Output the [x, y] coordinate of the center of the cell containing the given text.  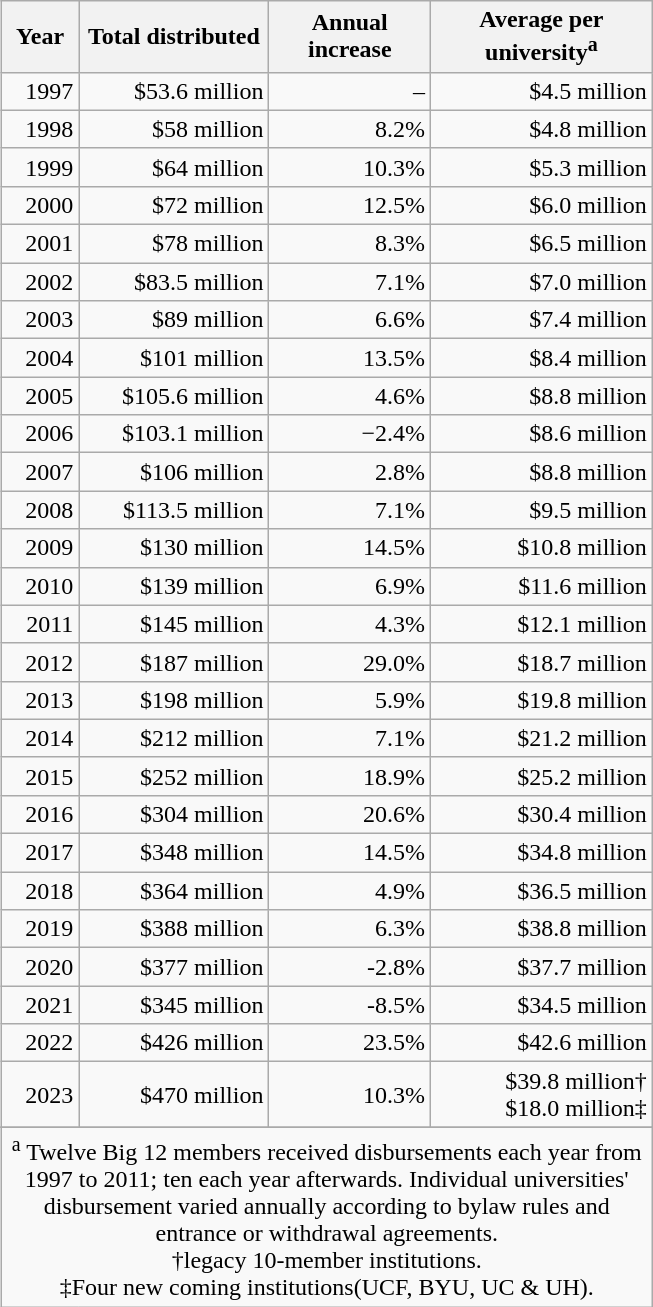
$470 million [174, 1094]
Annual increase [350, 37]
5.9% [350, 700]
Year [40, 37]
$103.1 million [174, 434]
2003 [40, 320]
6.3% [350, 929]
6.6% [350, 320]
$42.6 million [542, 1043]
2002 [40, 282]
$252 million [174, 776]
$12.1 million [542, 624]
1997 [40, 91]
2017 [40, 853]
2012 [40, 662]
$426 million [174, 1043]
$304 million [174, 814]
2006 [40, 434]
$187 million [174, 662]
$377 million [174, 967]
$30.4 million [542, 814]
$25.2 million [542, 776]
$7.4 million [542, 320]
$212 million [174, 738]
2011 [40, 624]
$105.6 million [174, 396]
$58 million [174, 129]
$37.7 million [542, 967]
2005 [40, 396]
2008 [40, 510]
1998 [40, 129]
2018 [40, 891]
$8.4 million [542, 358]
2020 [40, 967]
$89 million [174, 320]
2023 [40, 1094]
2022 [40, 1043]
$113.5 million [174, 510]
$11.6 million [542, 586]
$130 million [174, 548]
$9.5 million [542, 510]
$18.7 million [542, 662]
4.6% [350, 396]
$5.3 million [542, 167]
$101 million [174, 358]
2009 [40, 548]
$348 million [174, 853]
18.9% [350, 776]
23.5% [350, 1043]
$38.8 million [542, 929]
Total distributed [174, 37]
1999 [40, 167]
$39.8 million†$18.0 million‡ [542, 1094]
$198 million [174, 700]
2019 [40, 929]
−2.4% [350, 434]
2000 [40, 205]
2007 [40, 472]
8.3% [350, 244]
2010 [40, 586]
-8.5% [350, 1005]
$19.8 million [542, 700]
2015 [40, 776]
2016 [40, 814]
$364 million [174, 891]
$34.5 million [542, 1005]
20.6% [350, 814]
2.8% [350, 472]
8.2% [350, 129]
$345 million [174, 1005]
29.0% [350, 662]
– [350, 91]
$388 million [174, 929]
2021 [40, 1005]
6.9% [350, 586]
4.3% [350, 624]
13.5% [350, 358]
2014 [40, 738]
$10.8 million [542, 548]
$72 million [174, 205]
$21.2 million [542, 738]
$4.5 million [542, 91]
$36.5 million [542, 891]
12.5% [350, 205]
$145 million [174, 624]
Average per universitya [542, 37]
$106 million [174, 472]
2001 [40, 244]
$78 million [174, 244]
2013 [40, 700]
$139 million [174, 586]
$7.0 million [542, 282]
$64 million [174, 167]
$53.6 million [174, 91]
$6.0 million [542, 205]
-2.8% [350, 967]
2004 [40, 358]
$8.6 million [542, 434]
$83.5 million [174, 282]
$4.8 million [542, 129]
4.9% [350, 891]
$6.5 million [542, 244]
$34.8 million [542, 853]
